For the text-containing cell, return its midpoint in [X, Y] coordinate format. 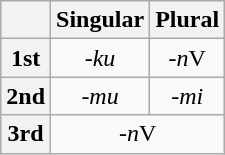
Plural [188, 20]
-ku [100, 58]
Singular [100, 20]
2nd [26, 96]
-mi [188, 96]
1st [26, 58]
3rd [26, 134]
-mu [100, 96]
